For the text-containing cell, return its midpoint in (x, y) coordinate format. 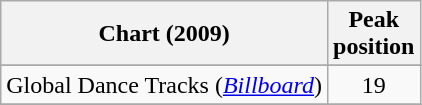
Peakposition (374, 34)
Chart (2009) (164, 34)
19 (374, 85)
Global Dance Tracks (Billboard) (164, 85)
